Capture the cell that displays the provided text and extract its (x, y) central coordinate. 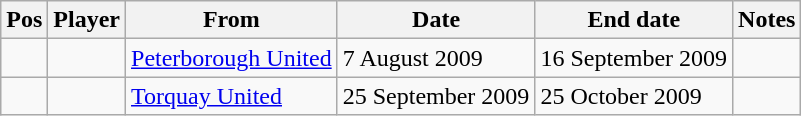
Date (436, 20)
16 September 2009 (634, 58)
Notes (767, 20)
25 October 2009 (634, 96)
25 September 2009 (436, 96)
Player (87, 20)
From (232, 20)
Torquay United (232, 96)
Peterborough United (232, 58)
7 August 2009 (436, 58)
Pos (24, 20)
End date (634, 20)
